Determine the (X, Y) coordinate at the center of the cell enclosing the given text.  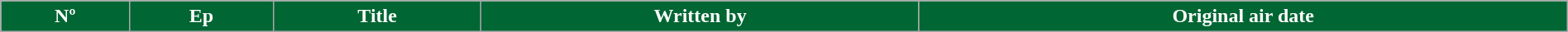
Written by (700, 16)
Original air date (1243, 16)
Title (377, 16)
Ep (202, 16)
Nº (65, 16)
